Output the [X, Y] coordinate of the center of the cell containing the given text.  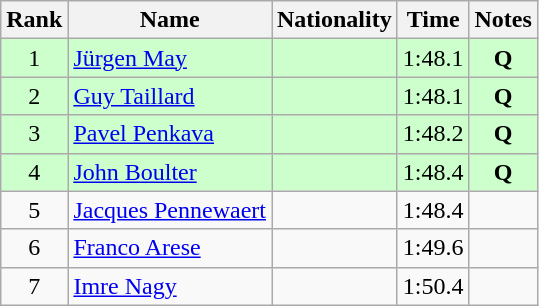
Name [170, 20]
Imre Nagy [170, 286]
6 [34, 248]
1:49.6 [433, 248]
John Boulter [170, 172]
Time [433, 20]
Pavel Penkava [170, 134]
1:48.2 [433, 134]
Jacques Pennewaert [170, 210]
3 [34, 134]
Notes [503, 20]
4 [34, 172]
Jürgen May [170, 58]
Rank [34, 20]
1 [34, 58]
5 [34, 210]
Nationality [335, 20]
7 [34, 286]
1:50.4 [433, 286]
Franco Arese [170, 248]
2 [34, 96]
Guy Taillard [170, 96]
